Search for the cell housing the specified text and yield its [X, Y] center coordinate. 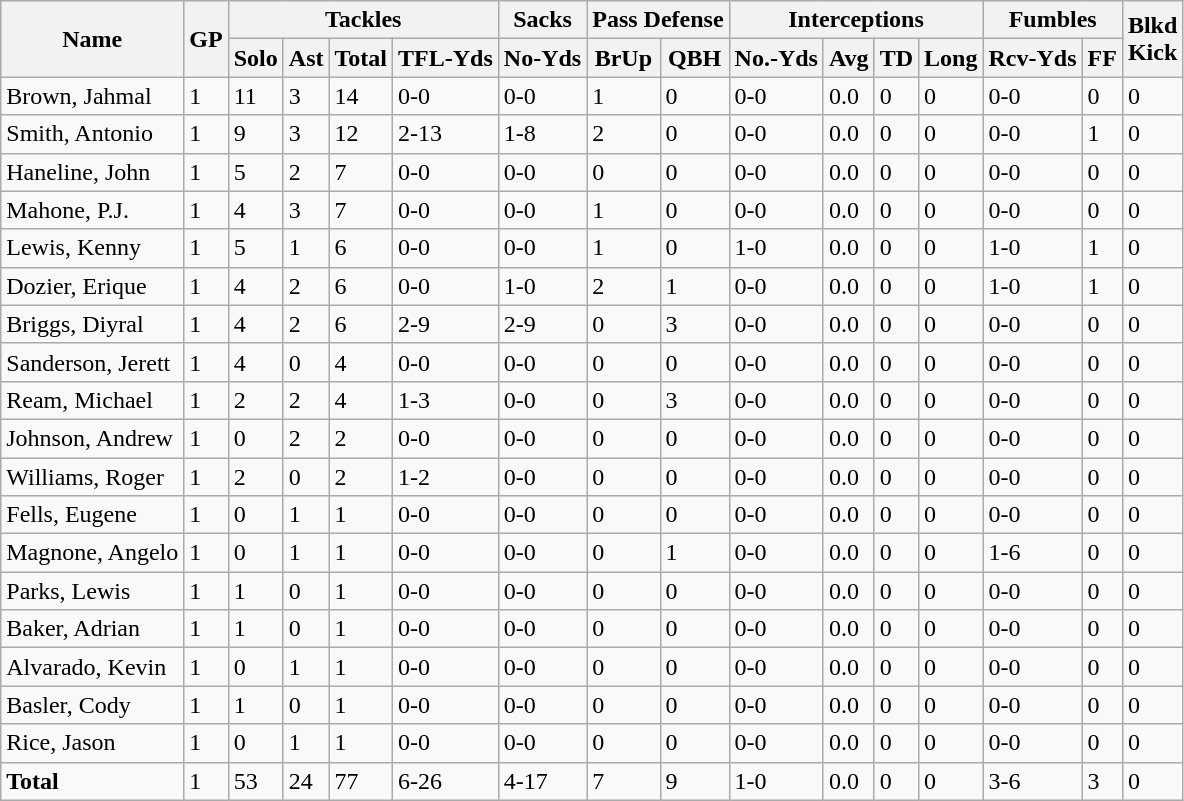
1-3 [446, 400]
Parks, Lewis [92, 591]
Alvarado, Kevin [92, 667]
12 [361, 134]
Smith, Antonio [92, 134]
14 [361, 96]
Avg [848, 58]
Long [951, 58]
Dozier, Erique [92, 286]
Sanderson, Jerett [92, 362]
Name [92, 39]
Magnone, Angelo [92, 553]
Johnson, Andrew [92, 438]
2-13 [446, 134]
Brown, Jahmal [92, 96]
TFL-Yds [446, 58]
Fells, Eugene [92, 515]
Tackles [363, 20]
BlkdKick [1152, 39]
1-8 [542, 134]
GP [206, 39]
Sacks [542, 20]
6-26 [446, 781]
Baker, Adrian [92, 629]
No.-Yds [776, 58]
Briggs, Diyral [92, 324]
77 [361, 781]
QBH [694, 58]
Rice, Jason [92, 743]
53 [256, 781]
24 [306, 781]
4-17 [542, 781]
1-2 [446, 477]
3-6 [1032, 781]
Ream, Michael [92, 400]
Interceptions [856, 20]
Basler, Cody [92, 705]
Lewis, Kenny [92, 248]
1-6 [1032, 553]
Williams, Roger [92, 477]
Haneline, John [92, 172]
Pass Defense [658, 20]
BrUp [624, 58]
No-Yds [542, 58]
11 [256, 96]
Mahone, P.J. [92, 210]
FF [1102, 58]
Ast [306, 58]
Fumbles [1052, 20]
Rcv-Yds [1032, 58]
Solo [256, 58]
TD [896, 58]
